From the cell containing the given text, extract its center point as [x, y] coordinate. 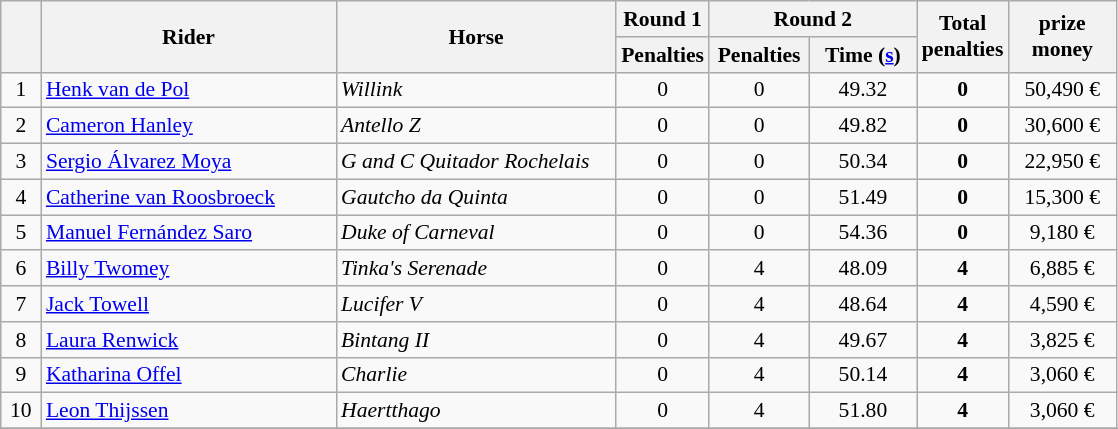
3 [21, 162]
5 [21, 233]
48.09 [863, 269]
Time (s) [863, 55]
Rider [188, 36]
Round 1 [662, 19]
30,600 € [1062, 126]
Willink [476, 90]
49.32 [863, 90]
49.67 [863, 340]
50,490 € [1062, 90]
51.49 [863, 197]
49.82 [863, 126]
15,300 € [1062, 197]
51.80 [863, 411]
Antello Z [476, 126]
7 [21, 304]
Horse [476, 36]
Bintang II [476, 340]
G and C Quitador Rochelais [476, 162]
Katharina Offel [188, 375]
Henk van de Pol [188, 90]
Tinka's Serenade [476, 269]
8 [21, 340]
10 [21, 411]
3,825 € [1062, 340]
9,180 € [1062, 233]
22,950 € [1062, 162]
Lucifer V [476, 304]
Totalpenalties [963, 36]
Sergio Álvarez Moya [188, 162]
54.36 [863, 233]
4,590 € [1062, 304]
9 [21, 375]
Gautcho da Quinta [476, 197]
Billy Twomey [188, 269]
Catherine van Roosbroeck [188, 197]
2 [21, 126]
Leon Thijssen [188, 411]
48.64 [863, 304]
50.34 [863, 162]
Round 2 [813, 19]
prizemoney [1062, 36]
1 [21, 90]
Haertthago [476, 411]
Laura Renwick [188, 340]
Jack Towell [188, 304]
Cameron Hanley [188, 126]
Charlie [476, 375]
6 [21, 269]
Duke of Carneval [476, 233]
50.14 [863, 375]
6,885 € [1062, 269]
Manuel Fernández Saro [188, 233]
